Extract the [X, Y] coordinate from the center of the cell holding the provided text.  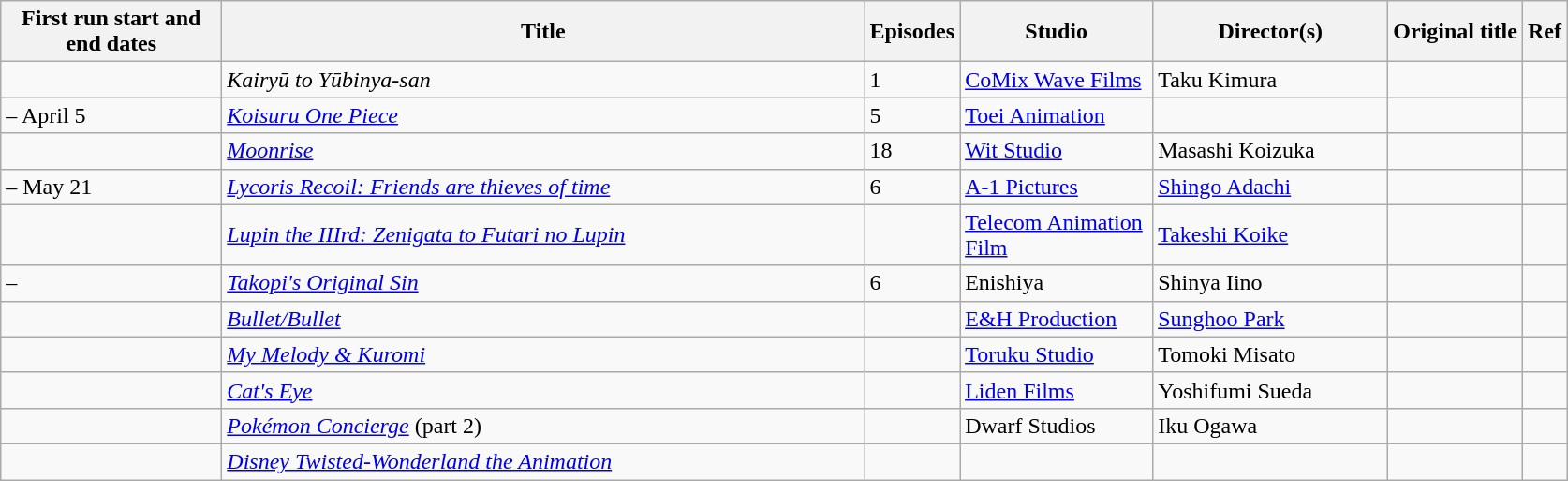
Taku Kimura [1270, 80]
Yoshifumi Sueda [1270, 390]
– [111, 283]
Liden Films [1057, 390]
1 [912, 80]
Title [543, 32]
First run start and end dates [111, 32]
Studio [1057, 32]
Moonrise [543, 151]
18 [912, 151]
My Melody & Kuromi [543, 354]
Bullet/Bullet [543, 319]
Kairyū to Yūbinya-san [543, 80]
CoMix Wave Films [1057, 80]
Dwarf Studios [1057, 426]
5 [912, 115]
Lycoris Recoil: Friends are thieves of time [543, 187]
Takopi's Original Sin [543, 283]
E&H Production [1057, 319]
Takeshi Koike [1270, 234]
– May 21 [111, 187]
Wit Studio [1057, 151]
Lupin the IIIrd: Zenigata to Futari no Lupin [543, 234]
A-1 Pictures [1057, 187]
Telecom Animation Film [1057, 234]
Toruku Studio [1057, 354]
Koisuru One Piece [543, 115]
Masashi Koizuka [1270, 151]
Pokémon Concierge (part 2) [543, 426]
Iku Ogawa [1270, 426]
Cat's Eye [543, 390]
Disney Twisted-Wonderland the Animation [543, 461]
Shinya Iino [1270, 283]
Director(s) [1270, 32]
Toei Animation [1057, 115]
– April 5 [111, 115]
Tomoki Misato [1270, 354]
Enishiya [1057, 283]
Episodes [912, 32]
Sunghoo Park [1270, 319]
Original title [1456, 32]
Shingo Adachi [1270, 187]
Ref [1544, 32]
